Return [x, y] of the center of cell containing provided text 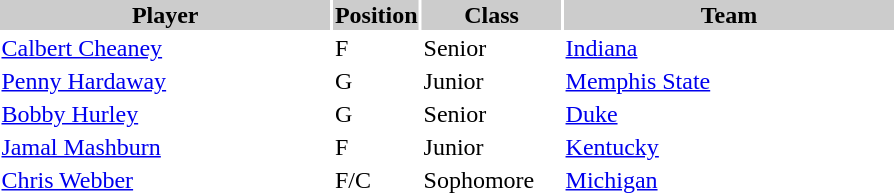
Penny Hardaway [165, 81]
Jamal Mashburn [165, 147]
Player [165, 15]
Duke [729, 114]
Class [492, 15]
Team [729, 15]
Memphis State [729, 81]
Kentucky [729, 147]
Bobby Hurley [165, 114]
Indiana [729, 48]
Position [376, 15]
Calbert Cheaney [165, 48]
